Identify which cell holds the provided text, then report its (X, Y) central coordinate. 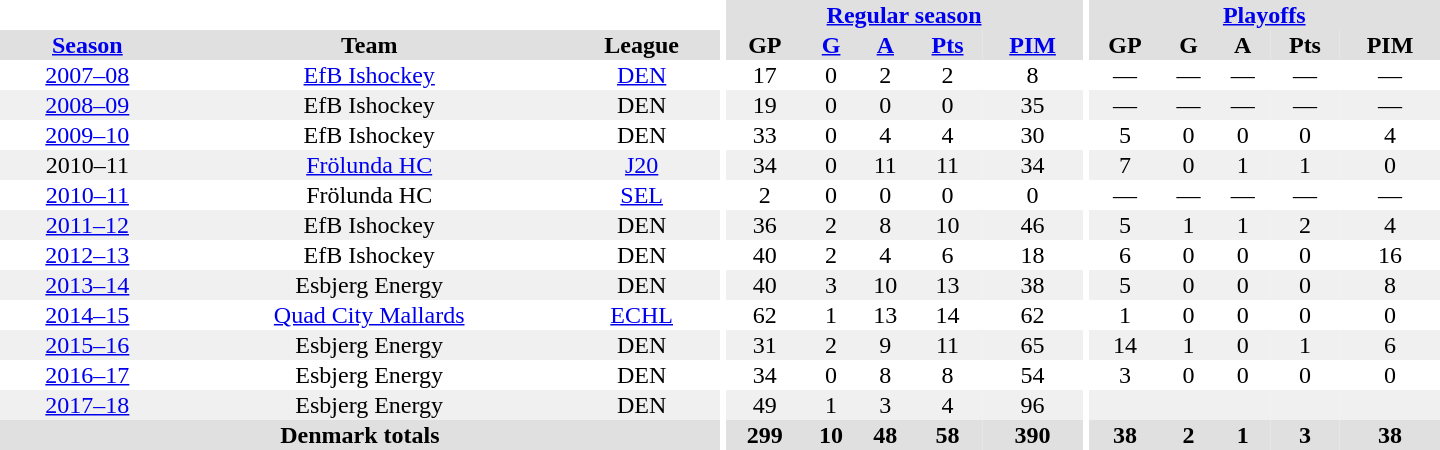
Regular season (904, 15)
2013–14 (88, 285)
Playoffs (1264, 15)
ECHL (642, 315)
49 (765, 405)
46 (1033, 225)
58 (947, 435)
16 (1390, 255)
9 (885, 345)
J20 (642, 165)
7 (1124, 165)
2012–13 (88, 255)
17 (765, 75)
48 (885, 435)
36 (765, 225)
SEL (642, 195)
League (642, 45)
2008–09 (88, 105)
2007–08 (88, 75)
Denmark totals (360, 435)
2014–15 (88, 315)
Quad City Mallards (370, 315)
299 (765, 435)
2016–17 (88, 375)
18 (1033, 255)
54 (1033, 375)
2011–12 (88, 225)
96 (1033, 405)
19 (765, 105)
33 (765, 135)
2009–10 (88, 135)
Season (88, 45)
35 (1033, 105)
65 (1033, 345)
30 (1033, 135)
2015–16 (88, 345)
2017–18 (88, 405)
31 (765, 345)
390 (1033, 435)
Team (370, 45)
